Output the [x, y] coordinate of the center of the cell containing the given text.  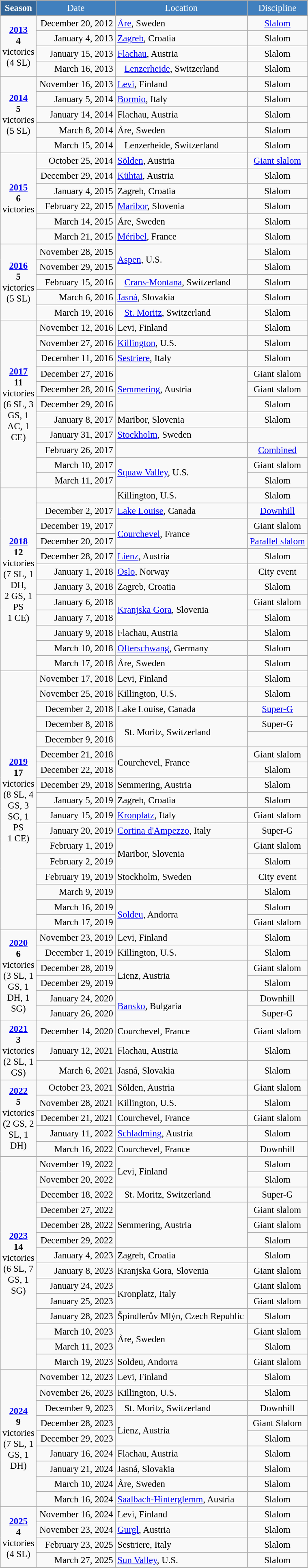
March 8, 2014 [76, 130]
December 2, 2017 [76, 511]
Oslo, Norway [181, 572]
February 22, 2015 [76, 206]
Cortina d'Ampezzo, Italy [181, 831]
November 28, 2015 [76, 252]
December 22, 2018 [76, 770]
January 24, 2023 [76, 1286]
March 16, 2019 [76, 907]
November 17, 2018 [76, 678]
March 14, 2015 [76, 221]
November 16, 2013 [76, 84]
January 14, 2014 [76, 115]
Date [76, 8]
December 9, 2018 [76, 739]
December 9, 2023 [76, 1408]
December 2, 2018 [76, 709]
December 27, 2016 [76, 374]
December 14, 2020 [76, 1031]
January 25, 2023 [76, 1301]
January 5, 2014 [76, 99]
March 19, 2016 [76, 313]
December 29, 2022 [76, 1240]
February 26, 2017 [76, 450]
January 1, 2018 [76, 572]
Saalbach-Hinterglemm, Austria [181, 1499]
December 20, 2017 [76, 541]
January 3, 2018 [76, 587]
January 5, 2019 [76, 800]
December 21, 2021 [76, 1118]
November 20, 2022 [76, 1179]
November 29, 2015 [76, 267]
March 6, 2021 [76, 1071]
2021 3 victories (2 SL, 1 GS) [19, 1051]
2017 11 victories (6 SL, 3 GS, 1 AC, 1 CE) [19, 404]
December 28, 2019 [76, 968]
Kühtai, Austria [181, 175]
January 11, 2022 [76, 1134]
March 15, 2014 [76, 145]
February 23, 2025 [76, 1545]
Schladming, Austria [181, 1134]
March 16, 2024 [76, 1499]
Parallel slalom [277, 541]
Squaw Valley, U.S. [181, 473]
2024 9 victories (7 SL, 1 GS, 1 DH) [19, 1438]
December 11, 2016 [76, 359]
December 29, 2023 [76, 1438]
Bormio, Italy [181, 99]
February 1, 2019 [76, 846]
November 25, 2018 [76, 694]
March 10, 2023 [76, 1332]
January 6, 2018 [76, 602]
October 25, 2014 [76, 160]
January 4, 2013 [76, 39]
January 4, 2023 [76, 1256]
December 29, 2014 [76, 175]
December 8, 2018 [76, 724]
Discipline [277, 8]
February 2, 2019 [76, 861]
2014 5 victories (5 SL) [19, 115]
November 19, 2022 [76, 1164]
March 10, 2018 [76, 648]
January 9, 2018 [76, 633]
November 27, 2016 [76, 343]
January 4, 2015 [76, 191]
January 28, 2023 [76, 1316]
March 11, 2023 [76, 1347]
January 15, 2019 [76, 815]
Gurgl, Austria [181, 1530]
Aspen, U.S. [181, 259]
February 19, 2019 [76, 877]
2019 17 victories (8 SL, 4 GS, 3 SG, 1 PS1 CE) [19, 800]
March 27, 2025 [76, 1560]
March 17, 2018 [76, 663]
March 19, 2023 [76, 1362]
January 7, 2018 [76, 618]
December 28, 2022 [76, 1225]
Bansko, Bulgaria [181, 1006]
December 20, 2012 [76, 24]
December 28, 2016 [76, 389]
March 10, 2017 [76, 465]
Combined [277, 450]
Sun Valley, U.S. [181, 1560]
November 23, 2024 [76, 1530]
January 8, 2023 [76, 1271]
Crans-Montana, Switzerland [181, 282]
January 12, 2021 [76, 1050]
2023 14 victories (6 SL, 7 GS, 1 SG) [19, 1263]
Season [19, 8]
November 23, 2019 [76, 937]
November 12, 2016 [76, 328]
Špindlerův Mlýn, Czech Republic [181, 1316]
March 21, 2015 [76, 237]
December 21, 2018 [76, 755]
October 23, 2021 [76, 1088]
Giant Slalom [277, 1423]
January 16, 2024 [76, 1454]
January 31, 2017 [76, 435]
2025 4 victories (4 SL) [19, 1537]
2022 5 victories (2 GS, 2 SL, 1 DH) [19, 1118]
January 15, 2013 [76, 54]
December 27, 2022 [76, 1210]
December 29, 2016 [76, 404]
December 18, 2022 [76, 1194]
December 29, 2018 [76, 785]
Méribel, France [181, 237]
November 28, 2021 [76, 1103]
Ofterschwang, Germany [181, 648]
December 28, 2023 [76, 1423]
November 12, 2023 [76, 1378]
December 28, 2017 [76, 556]
November 16, 2024 [76, 1515]
March 6, 2016 [76, 297]
2015 6 victories [19, 199]
2018 12 victories (7 SL, 1 DH,2 GS, 1 PS1 CE) [19, 580]
November 26, 2023 [76, 1393]
March 17, 2019 [76, 922]
March 11, 2017 [76, 480]
December 19, 2017 [76, 526]
December 1, 2019 [76, 953]
2016 5 victories (5 SL) [19, 282]
Location [181, 8]
January 24, 2020 [76, 999]
February 15, 2016 [76, 282]
January 26, 2020 [76, 1014]
2013 4 victories (4 SL) [19, 46]
December 29, 2019 [76, 983]
January 21, 2024 [76, 1469]
March 10, 2024 [76, 1484]
January 8, 2017 [76, 419]
January 20, 2019 [76, 831]
March 16, 2022 [76, 1149]
March 16, 2013 [76, 69]
March 9, 2019 [76, 892]
2020 6 victories (3 SL, 1 GS, 1 DH, 1 SG) [19, 975]
